From the cell containing the given text, extract its center point as [X, Y] coordinate. 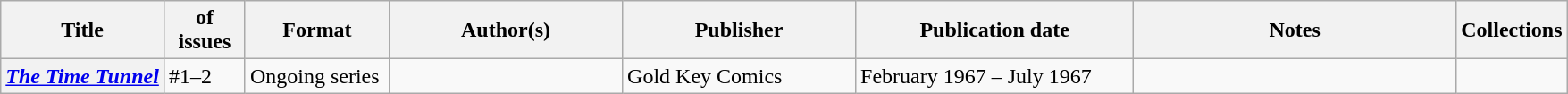
Gold Key Comics [740, 76]
Notes [1295, 30]
#1–2 [204, 76]
Format [316, 30]
Title [82, 30]
Publication date [995, 30]
of issues [204, 30]
Ongoing series [316, 76]
Collections [1512, 30]
Publisher [740, 30]
The Time Tunnel [82, 76]
Author(s) [506, 30]
February 1967 – July 1967 [995, 76]
